Return the (x, y) coordinate for the center point of the cell that contains the specified text.  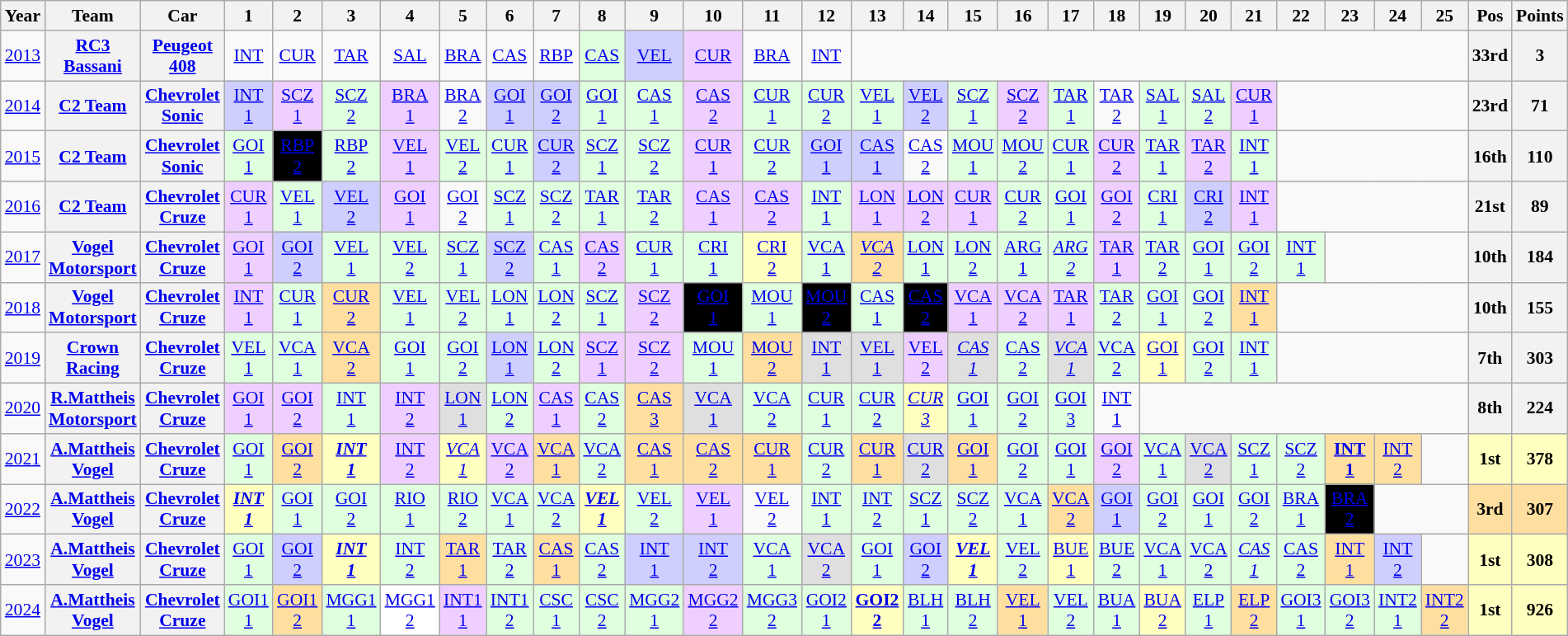
BUE2 (1117, 559)
13 (877, 16)
ARG2 (1071, 257)
Peugeot 408 (183, 56)
MGG11 (351, 610)
Crown Racing (92, 358)
ARG1 (1022, 257)
2018 (23, 307)
303 (1540, 358)
ELP2 (1255, 610)
71 (1540, 106)
CUR3 (925, 409)
33rd (1491, 56)
224 (1540, 409)
INT12 (509, 610)
RBP (556, 56)
7th (1491, 358)
5 (463, 16)
3rd (1491, 510)
21 (1255, 16)
GOI3 (1071, 409)
17 (1071, 16)
308 (1540, 559)
Points (1540, 16)
2016 (23, 206)
GOI22 (877, 610)
19 (1162, 16)
Year (23, 16)
11 (772, 16)
1 (249, 16)
TAR (351, 56)
BUA2 (1162, 610)
GOI21 (826, 610)
7 (556, 16)
8 (602, 16)
20 (1209, 16)
926 (1540, 610)
23rd (1491, 106)
GOI11 (249, 610)
2021 (23, 459)
VEL (655, 56)
16th (1491, 157)
ELP1 (1209, 610)
SAL2 (1209, 106)
SAL1 (1162, 106)
GOI32 (1350, 610)
18 (1117, 16)
9 (655, 16)
MGG21 (655, 610)
8th (1491, 409)
2014 (23, 106)
2015 (23, 157)
14 (925, 16)
15 (973, 16)
CSC1 (556, 610)
INT11 (463, 610)
10 (712, 16)
MGG22 (712, 610)
2013 (23, 56)
22 (1301, 16)
16 (1022, 16)
Car (183, 16)
BLH1 (925, 610)
RC3 Bassani (92, 56)
2019 (23, 358)
2 (297, 16)
155 (1540, 307)
MGG32 (772, 610)
2022 (23, 510)
BUE1 (1071, 559)
12 (826, 16)
184 (1540, 257)
RIO2 (463, 510)
378 (1540, 459)
R.Mattheis Motorsport (92, 409)
CSC2 (602, 610)
110 (1540, 157)
89 (1540, 206)
CAS3 (655, 409)
2017 (23, 257)
6 (509, 16)
MGG12 (411, 610)
21st (1491, 206)
Pos (1491, 16)
2024 (23, 610)
2023 (23, 559)
4 (411, 16)
23 (1350, 16)
25 (1444, 16)
Team (92, 16)
24 (1398, 16)
2020 (23, 409)
GOI12 (297, 610)
RIO1 (411, 510)
INT22 (1444, 610)
INT21 (1398, 610)
BUA1 (1117, 610)
307 (1540, 510)
SAL (411, 56)
BLH2 (973, 610)
GOI31 (1301, 610)
